Return the (X, Y) coordinate for the center point of the cell that contains the specified text.  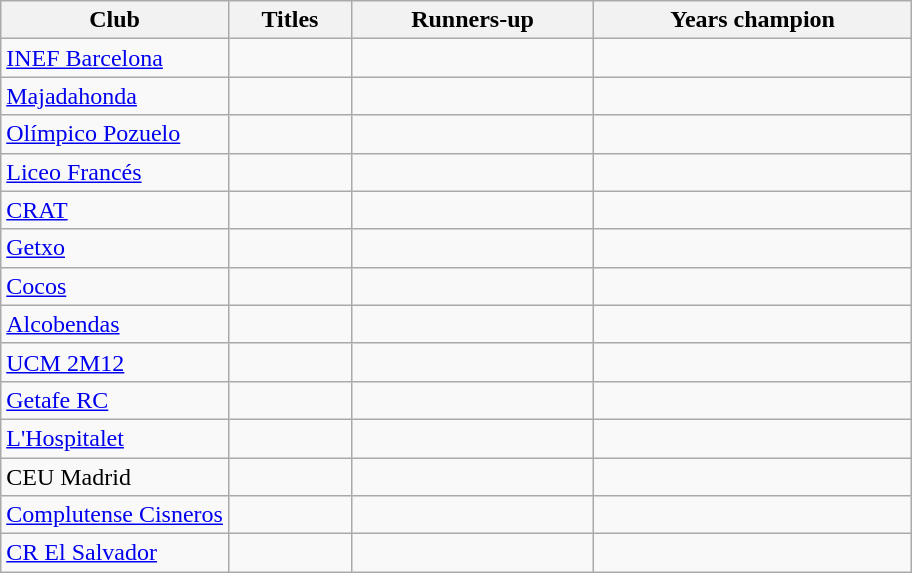
Club (115, 20)
Titles (290, 20)
Alcobendas (115, 324)
Olímpico Pozuelo (115, 134)
UCM 2M12 (115, 362)
Complutense Cisneros (115, 515)
Majadahonda (115, 96)
Cocos (115, 286)
Liceo Francés (115, 172)
INEF Barcelona (115, 58)
CRAT (115, 210)
Getafe RC (115, 400)
CEU Madrid (115, 477)
L'Hospitalet (115, 438)
CR El Salvador (115, 553)
Getxo (115, 248)
Years champion (753, 20)
Runners-up (472, 20)
